Return [x, y] of the center of cell containing provided text 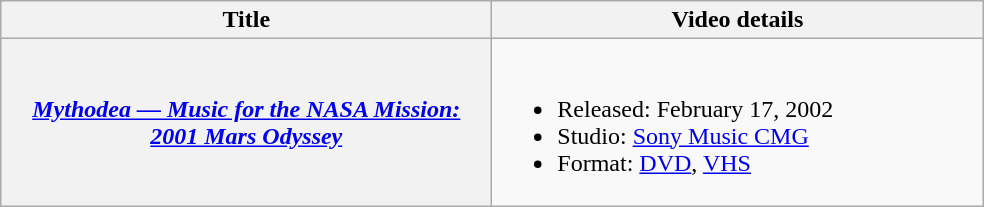
Released: February 17, 2002Studio: Sony Music CMGFormat: DVD, VHS [738, 122]
Video details [738, 20]
Mythodea — Music for the NASA Mission: 2001 Mars Odyssey [246, 122]
Title [246, 20]
